Search for the cell housing the specified text and yield its [X, Y] center coordinate. 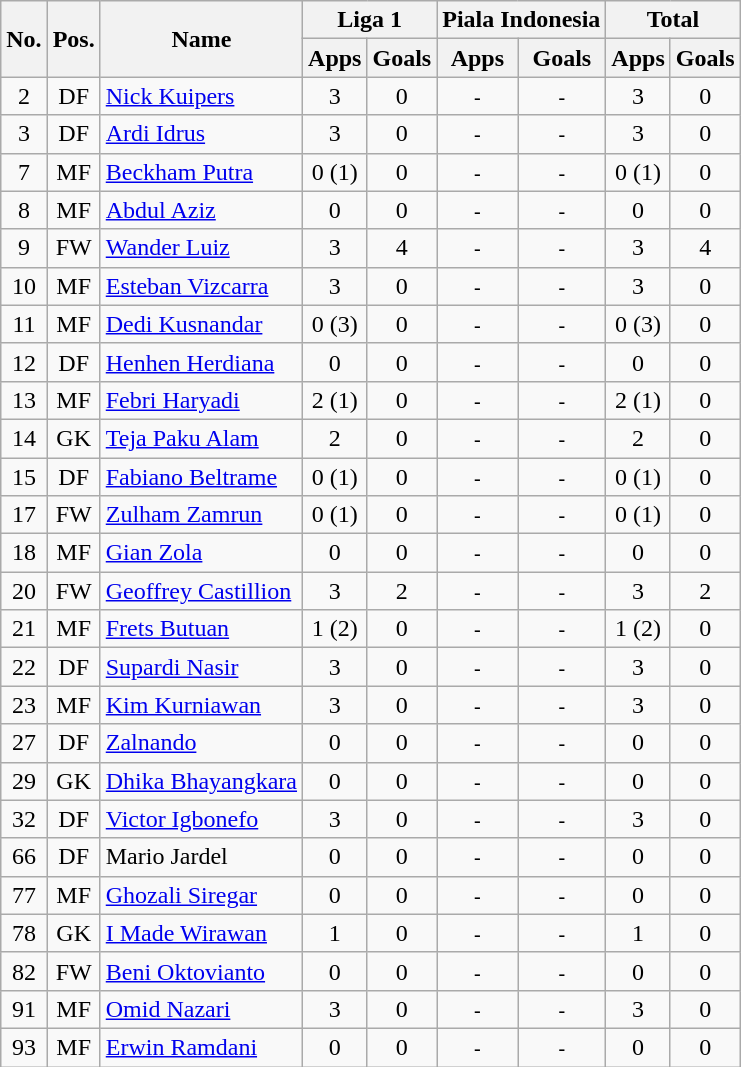
Henhen Herdiana [201, 362]
Kim Kurniawan [201, 705]
Dhika Bhayangkara [201, 781]
Name [201, 39]
Nick Kuipers [201, 96]
9 [24, 248]
Ardi Idrus [201, 134]
23 [24, 705]
Mario Jardel [201, 857]
12 [24, 362]
20 [24, 591]
Febri Haryadi [201, 400]
Victor Igbonefo [201, 819]
21 [24, 629]
Esteban Vizcarra [201, 286]
91 [24, 1009]
Liga 1 [370, 20]
Piala Indonesia [522, 20]
Frets Butuan [201, 629]
29 [24, 781]
Pos. [74, 39]
8 [24, 210]
Total [673, 20]
Zulham Zamrun [201, 515]
77 [24, 895]
Gian Zola [201, 553]
15 [24, 477]
7 [24, 172]
22 [24, 667]
Abdul Aziz [201, 210]
10 [24, 286]
11 [24, 324]
Omid Nazari [201, 1009]
Supardi Nasir [201, 667]
I Made Wirawan [201, 933]
No. [24, 39]
Beckham Putra [201, 172]
14 [24, 438]
Zalnando [201, 743]
13 [24, 400]
Geoffrey Castillion [201, 591]
32 [24, 819]
66 [24, 857]
82 [24, 971]
78 [24, 933]
Fabiano Beltrame [201, 477]
Teja Paku Alam [201, 438]
18 [24, 553]
17 [24, 515]
Dedi Kusnandar [201, 324]
27 [24, 743]
Erwin Ramdani [201, 1047]
93 [24, 1047]
Wander Luiz [201, 248]
Beni Oktovianto [201, 971]
Ghozali Siregar [201, 895]
